Scan for the cell matching the given text and deliver its (X, Y) coordinate at center. 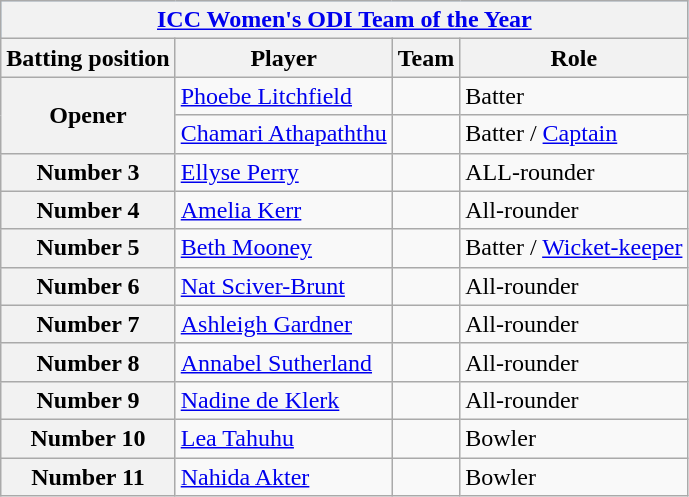
ICC Women's ODI Team of the Year (344, 20)
Batter / Wicket-keeper (574, 248)
Number 8 (88, 362)
Number 10 (88, 438)
Phoebe Litchfield (284, 96)
Player (284, 58)
Team (426, 58)
Number 3 (88, 172)
Annabel Sutherland (284, 362)
Nat Sciver-Brunt (284, 286)
Opener (88, 115)
Number 6 (88, 286)
Number 5 (88, 248)
Batting position (88, 58)
Number 7 (88, 324)
Ellyse Perry (284, 172)
Number 9 (88, 400)
Nadine de Klerk (284, 400)
Chamari Athapaththu (284, 134)
Nahida Akter (284, 477)
Role (574, 58)
Ashleigh Gardner (284, 324)
ALL-rounder (574, 172)
Beth Mooney (284, 248)
Batter (574, 96)
Batter / Captain (574, 134)
Amelia Kerr (284, 210)
Lea Tahuhu (284, 438)
Number 11 (88, 477)
Number 4 (88, 210)
